Detect which cell encompasses the target text, then output its [X, Y] center coordinate. 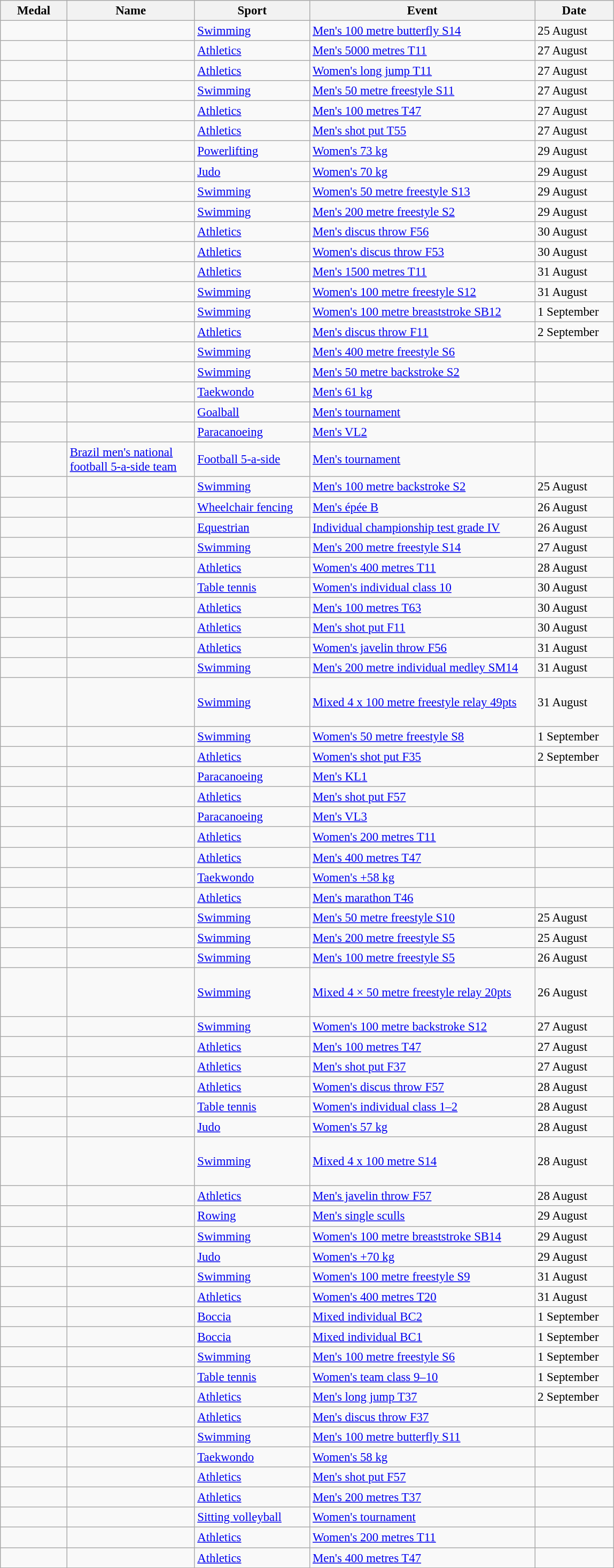
Men's discus throw F11 [422, 332]
Men's 100 metre freestyle S5 [422, 958]
Football 5-a-side [252, 459]
Rowing [252, 1216]
Brazil men's national football 5-a-side team [130, 459]
Individual championship test grade IV [422, 527]
Men's shot put T55 [422, 131]
Men's VL3 [422, 817]
Men's single sculls [422, 1216]
Women's team class 9–10 [422, 1377]
Men's 100 metre freestyle S6 [422, 1357]
Women's individual class 10 [422, 588]
Goalball [252, 412]
Men's 100 metre butterfly S14 [422, 31]
Women's shot put F35 [422, 757]
Women's 50 metre freestyle S13 [422, 191]
Mixed 4 x 100 metre S14 [422, 1161]
Men's 1500 metres T11 [422, 272]
Women's 100 metre breaststroke SB12 [422, 312]
Women's discus throw F53 [422, 252]
Mixed 4 × 50 metre freestyle relay 20pts [422, 992]
Men's 100 metres T63 [422, 607]
Women's +70 kg [422, 1257]
Men's épée B [422, 507]
Women's 400 metres T20 [422, 1297]
Women's 400 metres T11 [422, 567]
Men's VL2 [422, 432]
Women's 57 kg [422, 1127]
Women's individual class 1–2 [422, 1107]
Men's 200 metre freestyle S5 [422, 938]
Women's +58 kg [422, 877]
Women's 70 kg [422, 171]
Mixed individual BC1 [422, 1337]
Men's 100 metre backstroke S2 [422, 487]
Sitting volleyball [252, 1518]
Men's 200 metre freestyle S14 [422, 547]
Men's 200 metre individual medley SM14 [422, 668]
Men's 50 metre freestyle S11 [422, 91]
Sport [252, 11]
Women's long jump T11 [422, 71]
Women's javelin throw F56 [422, 648]
Men's 200 metre freestyle S2 [422, 212]
Equestrian [252, 527]
Mixed 4 x 100 metre freestyle relay 49pts [422, 703]
Men's KL1 [422, 777]
Name [130, 11]
Men's 50 metre freestyle S10 [422, 917]
Men's 50 metre backstroke S2 [422, 372]
Women's 73 kg [422, 151]
Men's long jump T37 [422, 1397]
Men's shot put F37 [422, 1067]
Powerlifting [252, 151]
Men's marathon T46 [422, 898]
Event [422, 11]
Women's discus throw F57 [422, 1087]
Women's 100 metre freestyle S12 [422, 292]
Men's 61 kg [422, 392]
Medal [34, 11]
Men's 5000 metres T11 [422, 51]
Women's tournament [422, 1518]
Wheelchair fencing [252, 507]
Mixed individual BC2 [422, 1317]
Women's 100 metre breaststroke SB14 [422, 1236]
Men's javelin throw F57 [422, 1196]
Women's 100 metre freestyle S9 [422, 1276]
Men's discus throw F37 [422, 1417]
Men's 100 metre butterfly S11 [422, 1437]
Women's 100 metre backstroke S12 [422, 1027]
Men's 200 metres T37 [422, 1497]
Women's 58 kg [422, 1457]
Date [574, 11]
Men's shot put F11 [422, 628]
Women's 50 metre freestyle S8 [422, 737]
Men's 400 metre freestyle S6 [422, 352]
Men's discus throw F56 [422, 231]
